Output the (X, Y) coordinate of the center of the cell containing the given text.  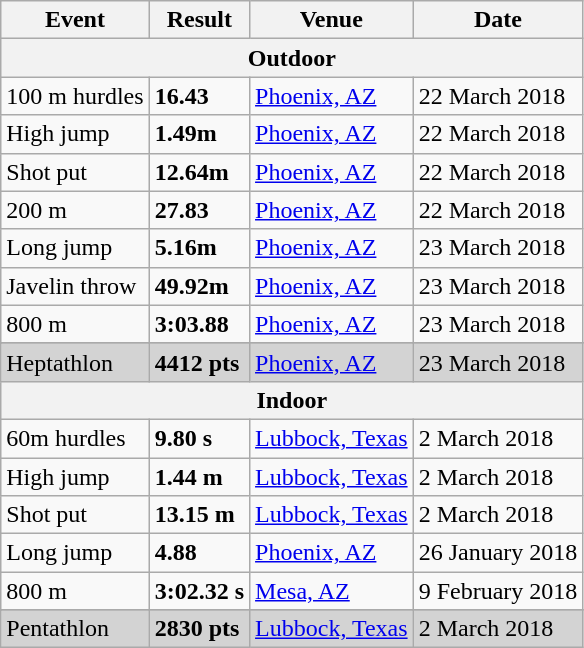
Mesa, AZ (332, 591)
Venue (332, 20)
Date (498, 20)
16.43 (199, 96)
2830 pts (199, 629)
200 m (75, 210)
1.49m (199, 134)
Event (75, 20)
5.16m (199, 248)
4.88 (199, 553)
1.44 m (199, 477)
Outdoor (292, 58)
Pentathlon (75, 629)
9 February 2018 (498, 591)
3:03.88 (199, 324)
49.92m (199, 286)
Indoor (292, 400)
9.80 s (199, 438)
100 m hurdles (75, 96)
13.15 m (199, 515)
26 January 2018 (498, 553)
Javelin throw (75, 286)
12.64m (199, 172)
3:02.32 s (199, 591)
27.83 (199, 210)
Heptathlon (75, 362)
Result (199, 20)
60m hurdles (75, 438)
4412 pts (199, 362)
